For the text-containing cell, return its midpoint in (X, Y) coordinate format. 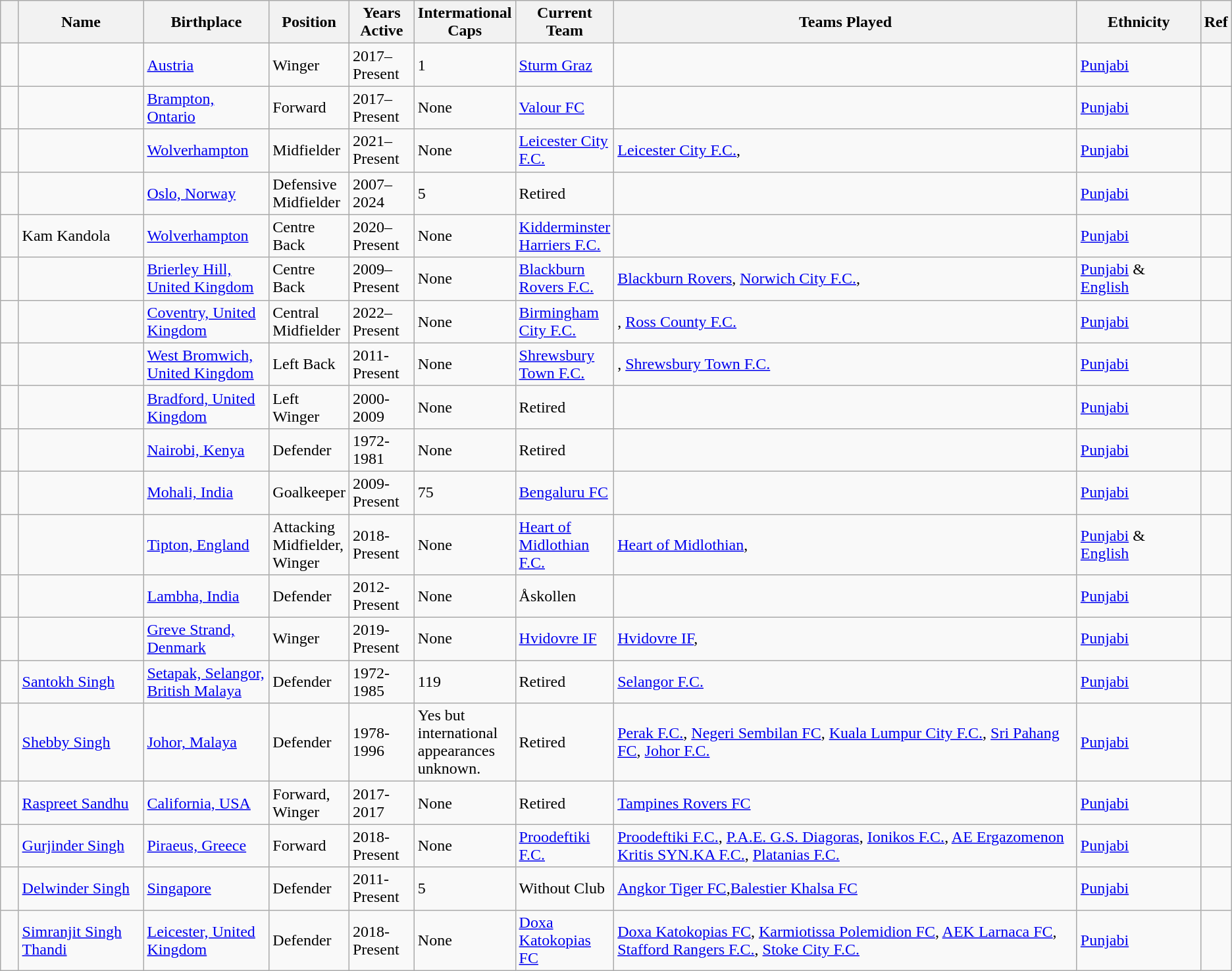
Ethnicity (1139, 22)
Coventry, United Kingdom (207, 321)
Oslo, Norway (207, 193)
Austria (207, 64)
Leicester, United Kingdom (207, 940)
1 (465, 64)
Delwinder Singh (81, 888)
Proodeftiki F.C., P.A.E. G.S. Diagoras, Ionikos F.C., AE Ergazomenon Kritis SYN.KA F.C., Platanias F.C. (846, 846)
Hvidovre IF (565, 639)
California, USA (207, 803)
2017- 2017 (382, 803)
Birmingham City F.C. (565, 321)
Midfielder (309, 150)
Shebby Singh (81, 742)
2012-Present (382, 596)
2018-Present (382, 545)
Brierley Hill, United Kingdom (207, 279)
Left Winger (309, 407)
2009-Present (382, 492)
Simranjit Singh Thandi (81, 940)
Intermational Caps (465, 22)
Bradford, United Kingdom (207, 407)
Perak F.C., Negeri Sembilan FC, Kuala Lumpur City F.C., Sri Pahang FC, Johor F.C. (846, 742)
Years Active (382, 22)
Ref (1216, 22)
Sturm Graz (565, 64)
Tipton, England (207, 545)
Proodeftiki F.C. (565, 846)
Valour FC (565, 108)
Brampton, Ontario (207, 108)
Åskollen (565, 596)
Mohali, India (207, 492)
1972-1985 (382, 682)
, Ross County F.C. (846, 321)
Kam Kandola (81, 236)
Forward, Winger (309, 803)
Attacking Midfielder, Winger (309, 545)
2009–Present (382, 279)
Central Midfielder (309, 321)
2000-2009 (382, 407)
2007–2024 (382, 193)
Lambha, India (207, 596)
Doxa Katokopias FC (565, 940)
Doxa Katokopias FC, Karmiotissa Polemidion FC, AEK Larnaca FC, Stafford Rangers F.C., Stoke City F.C. (846, 940)
, Shrewsbury Town F.C. (846, 364)
Kidderminster Harriers F.C. (565, 236)
Leicester City F.C., (846, 150)
Leicester City F.C. (565, 150)
Current Team (565, 22)
Without Club (565, 888)
Angkor Tiger FC,Balestier Khalsa FC (846, 888)
Nairobi, Kenya (207, 450)
Birthplace (207, 22)
Shrewsbury Town F.C. (565, 364)
Greve Strand, Denmark (207, 639)
Goalkeeper (309, 492)
Blackburn Rovers F.C. (565, 279)
Raspreet Sandhu (81, 803)
Teams Played (846, 22)
Piraeus, Greece (207, 846)
Selangor F.C. (846, 682)
Tampines Rovers FC (846, 803)
Hvidovre IF, (846, 639)
Johor, Malaya (207, 742)
2021–Present (382, 150)
1972-1981 (382, 450)
1978-1996 (382, 742)
Name (81, 22)
Santokh Singh (81, 682)
Heart of Midlothian, (846, 545)
West Bromwich, United Kingdom (207, 364)
119 (465, 682)
2022–Present (382, 321)
Bengaluru FC (565, 492)
2019-Present (382, 639)
Left Back (309, 364)
Gurjinder Singh (81, 846)
Blackburn Rovers, Norwich City F.C., (846, 279)
Yes but international appearances unknown. (465, 742)
Singapore (207, 888)
Defensive Midfielder (309, 193)
Position (309, 22)
Setapak, Selangor, British Malaya (207, 682)
75 (465, 492)
Heart of Midlothian F.C. (565, 545)
2020–Present (382, 236)
